Provide the (X, Y) coordinate of the cell's center where the given text is located.  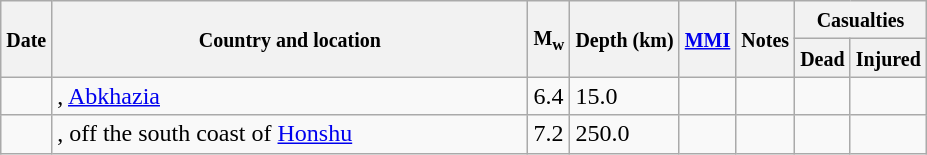
, Abkhazia (290, 96)
Notes (766, 39)
7.2 (549, 134)
Injured (888, 58)
250.0 (624, 134)
Casualties (861, 20)
Mw (549, 39)
Date (26, 39)
Dead (823, 58)
MMI (708, 39)
Country and location (290, 39)
, off the south coast of Honshu (290, 134)
Depth (km) (624, 39)
6.4 (549, 96)
15.0 (624, 96)
